From the cell containing the given text, extract its center point as (X, Y) coordinate. 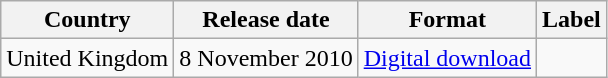
Country (88, 20)
8 November 2010 (266, 58)
United Kingdom (88, 58)
Digital download (447, 58)
Release date (266, 20)
Format (447, 20)
Label (572, 20)
